Scan for the cell matching the given text and deliver its [x, y] coordinate at center. 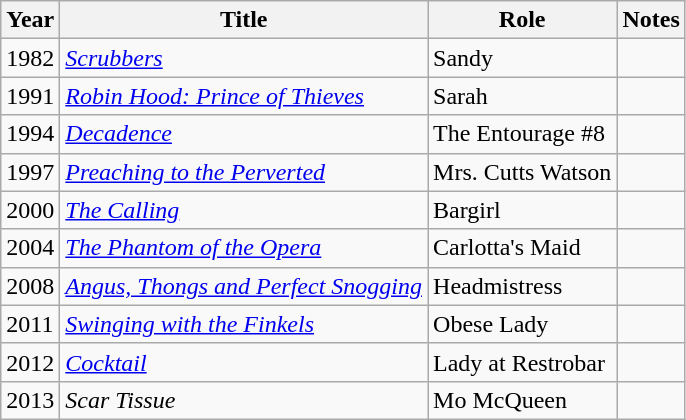
Scrubbers [244, 58]
Preaching to the Perverted [244, 172]
Lady at Restrobar [522, 362]
Year [30, 20]
Carlotta's Maid [522, 248]
Mrs. Cutts Watson [522, 172]
Angus, Thongs and Perfect Snogging [244, 286]
Sandy [522, 58]
1994 [30, 134]
Mo McQueen [522, 400]
2012 [30, 362]
2004 [30, 248]
2008 [30, 286]
1997 [30, 172]
Role [522, 20]
The Phantom of the Opera [244, 248]
Decadence [244, 134]
Sarah [522, 96]
Cocktail [244, 362]
Headmistress [522, 286]
The Calling [244, 210]
Robin Hood: Prince of Thieves [244, 96]
1982 [30, 58]
Obese Lady [522, 324]
2000 [30, 210]
Scar Tissue [244, 400]
Swinging with the Finkels [244, 324]
The Entourage #8 [522, 134]
2011 [30, 324]
Bargirl [522, 210]
1991 [30, 96]
2013 [30, 400]
Title [244, 20]
Notes [651, 20]
